Determine the (x, y) coordinate at the center of the cell enclosing the given text.  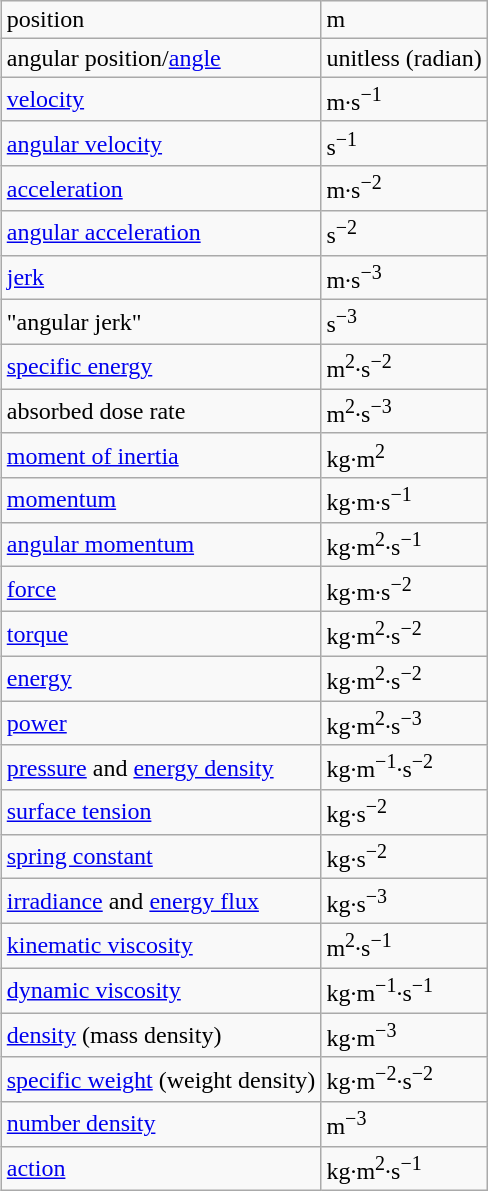
force (161, 590)
action (161, 1168)
kg·m−1·s−2 (404, 768)
power (161, 724)
kg·m2 (404, 456)
kg·m−1·s−1 (404, 990)
absorbed dose rate (161, 412)
kg·m·s−1 (404, 500)
m2·s−1 (404, 946)
specific energy (161, 366)
specific weight (weight density) (161, 1080)
kg·m·s−2 (404, 590)
m2·s−2 (404, 366)
moment of inertia (161, 456)
kinematic viscosity (161, 946)
position (161, 20)
spring constant (161, 856)
unitless (radian) (404, 58)
torque (161, 634)
kg·m−2·s−2 (404, 1080)
kg·m−3 (404, 1036)
density (mass density) (161, 1036)
dynamic viscosity (161, 990)
m·s−3 (404, 278)
momentum (161, 500)
s−1 (404, 144)
pressure and energy density (161, 768)
m−3 (404, 1124)
energy (161, 678)
angular acceleration (161, 234)
m·s−2 (404, 188)
m2·s−3 (404, 412)
surface tension (161, 812)
angular position/angle (161, 58)
velocity (161, 100)
irradiance and energy flux (161, 902)
acceleration (161, 188)
kg·s−3 (404, 902)
m (404, 20)
"angular jerk" (161, 322)
s−2 (404, 234)
m·s−1 (404, 100)
s−3 (404, 322)
angular velocity (161, 144)
kg·m2·s−3 (404, 724)
angular momentum (161, 544)
jerk (161, 278)
number density (161, 1124)
